Output the [x, y] coordinate of the center of the cell containing the given text.  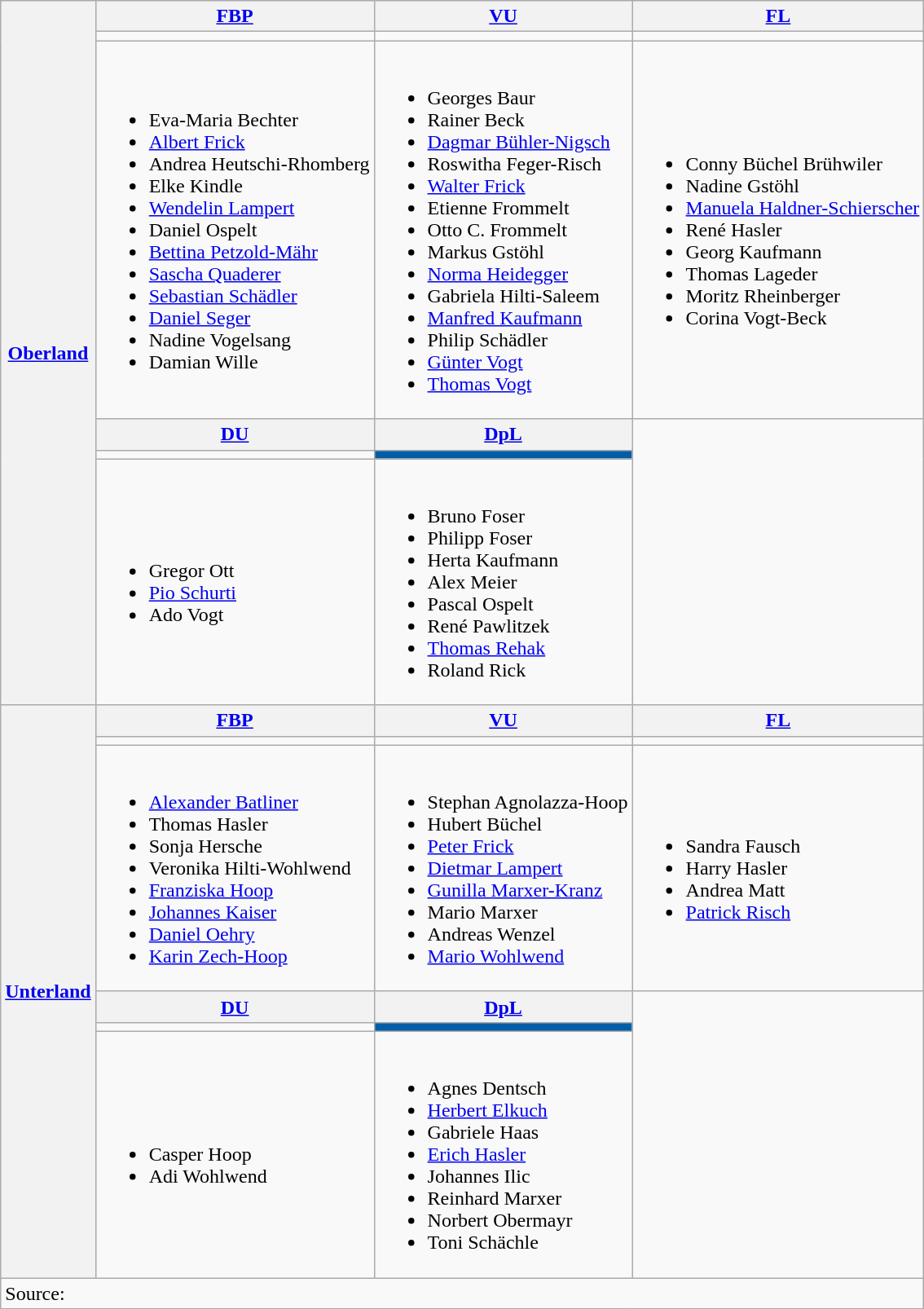
Source: [463, 1294]
Unterland [48, 991]
Bruno FoserPhilipp FoserHerta KaufmannAlex MeierPascal OspeltRené PawlitzekThomas RehakRoland Rick [504, 582]
Agnes DentschHerbert ElkuchGabriele HaasErich HaslerJohannes IlicReinhard MarxerNorbert ObermayrToni Schächle [504, 1154]
Alexander BatlinerThomas HaslerSonja HerscheVeronika Hilti-WohlwendFranziska HoopJohannes KaiserDaniel OehryKarin Zech-Hoop [235, 868]
Gregor OttPio SchurtiAdo Vogt [235, 582]
Sandra FauschHarry HaslerAndrea MattPatrick Risch [778, 868]
Stephan Agnolazza-HoopHubert BüchelPeter FrickDietmar LampertGunilla Marxer-KranzMario MarxerAndreas WenzelMario Wohlwend [504, 868]
Casper HoopAdi Wohlwend [235, 1154]
Conny Büchel BrühwilerNadine GstöhlManuela Haldner-SchierscherRené HaslerGeorg KaufmannThomas LagederMoritz RheinbergerCorina Vogt-Beck [778, 230]
Oberland [48, 353]
